Return the [x, y] coordinate for the center point of the cell that contains the specified text.  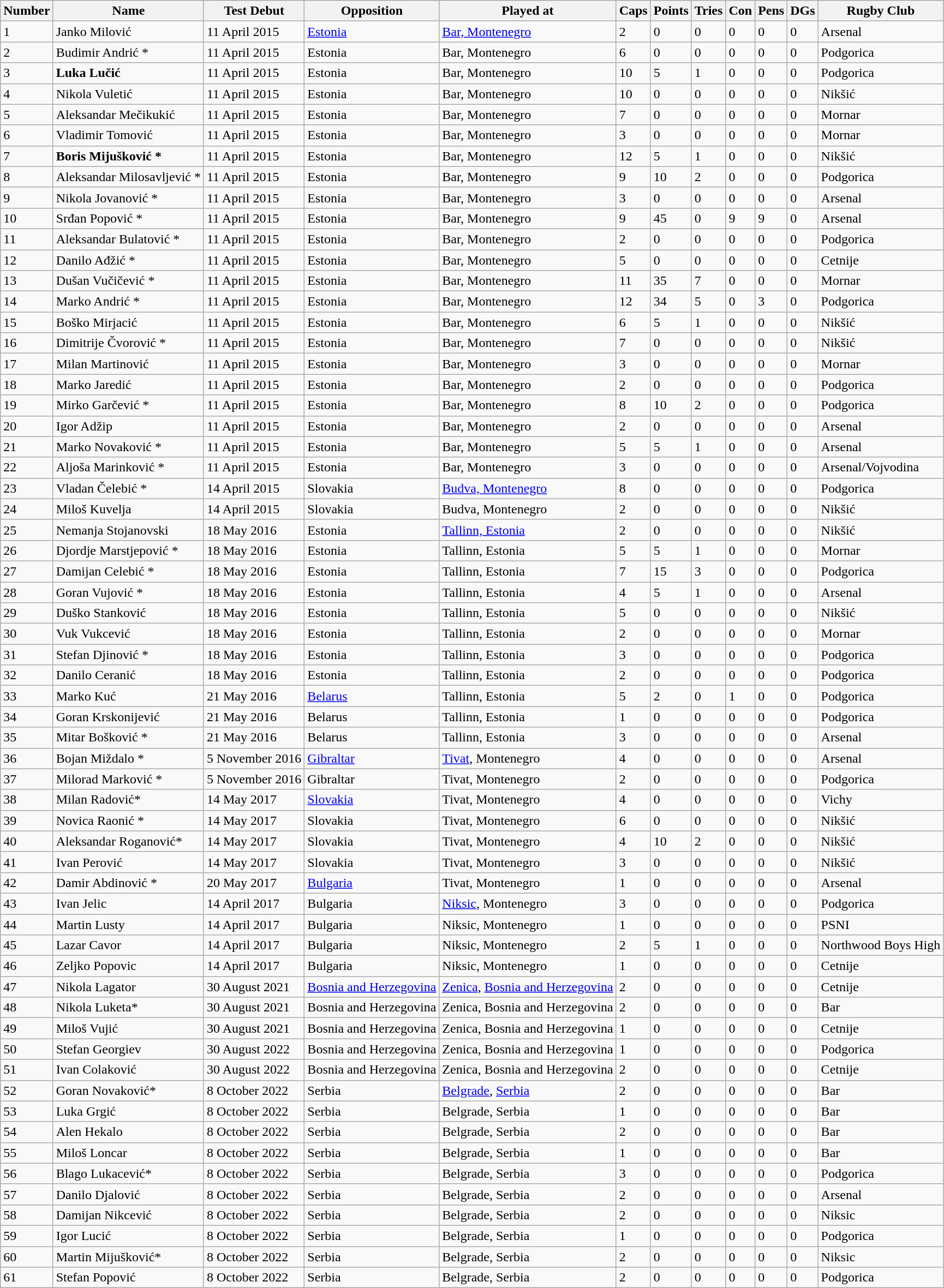
42 [27, 883]
48 [27, 1008]
Tries [708, 11]
39 [27, 820]
Danilo Djalović [128, 1194]
27 [27, 571]
61 [27, 1278]
Stefan Popović [128, 1278]
Name [128, 11]
Stefan Georgiev [128, 1049]
Igor Adžip [128, 426]
38 [27, 800]
Luka Lučić [128, 73]
PSNI [881, 925]
Damir Abdinović * [128, 883]
Goran Vujović * [128, 592]
Dušan Vučičević * [128, 281]
Aleksandar Mečikukić [128, 115]
Nikola Jovanović * [128, 197]
37 [27, 779]
Miloš Kuvelja [128, 509]
Con [740, 11]
49 [27, 1028]
Vuk Vukcević [128, 634]
Miloš Vujić [128, 1028]
Igor Lucić [128, 1236]
Miloš Loncar [128, 1153]
Vichy [881, 800]
Janko Milović [128, 32]
14 [27, 302]
Opposition [372, 11]
Lazar Cavor [128, 945]
Arsenal/Vojvodina [881, 468]
16 [27, 343]
Aleksandar Roganović* [128, 841]
Nikola Lagator [128, 987]
Luka Grgić [128, 1111]
Northwood Boys High [881, 945]
Blago Lukacević* [128, 1173]
Test Debut [254, 11]
59 [27, 1236]
36 [27, 758]
Points [671, 11]
Milan Martinović [128, 364]
Srđan Popović * [128, 218]
Boško Mirjacić [128, 322]
17 [27, 364]
57 [27, 1194]
Djordje Marstjepović * [128, 550]
52 [27, 1091]
Pens [772, 11]
24 [27, 509]
Nemanja Stojanovski [128, 530]
Duško Stanković [128, 613]
44 [27, 925]
Vladan Čelebić * [128, 488]
Marko Novaković * [128, 447]
Played at [528, 11]
Boris Mijušković * [128, 156]
55 [27, 1153]
56 [27, 1173]
54 [27, 1132]
Rugby Club [881, 11]
21 [27, 447]
47 [27, 987]
30 [27, 634]
19 [27, 405]
Dimitrije Čvorović * [128, 343]
Novica Raonić * [128, 820]
Damijan Celebić * [128, 571]
Aljoša Marinković * [128, 468]
23 [27, 488]
Martin Lusty [128, 925]
Danilo Ađžić * [128, 260]
41 [27, 862]
Marko Andrić * [128, 302]
18 [27, 385]
Aleksandar Bulatović * [128, 239]
58 [27, 1215]
DGs [803, 11]
Zeljko Popovic [128, 966]
Ivan Jelic [128, 903]
Milorad Marković * [128, 779]
Alen Hekalo [128, 1132]
Ivan Colaković [128, 1070]
Ivan Perović [128, 862]
Caps [633, 11]
Goran Novaković* [128, 1091]
Milan Radović* [128, 800]
29 [27, 613]
Number [27, 11]
Vladimir Tomović [128, 135]
Martin Mijušković* [128, 1256]
26 [27, 550]
22 [27, 468]
46 [27, 966]
43 [27, 903]
Stefan Djinović * [128, 655]
Mitar Bošković * [128, 738]
53 [27, 1111]
20 [27, 426]
Nikola Luketa* [128, 1008]
40 [27, 841]
Aleksandar Milosavljević * [128, 177]
Nikola Vuletić [128, 94]
Marko Jaredić [128, 385]
51 [27, 1070]
Mirko Garčević * [128, 405]
20 May 2017 [254, 883]
Marko Kuć [128, 696]
60 [27, 1256]
Budimir Andrić * [128, 52]
25 [27, 530]
33 [27, 696]
Danilo Ceranić [128, 675]
50 [27, 1049]
32 [27, 675]
Bojan Miždalo * [128, 758]
Goran Krskonijević [128, 717]
31 [27, 655]
13 [27, 281]
28 [27, 592]
Damijan Nikcević [128, 1215]
